From the cell containing the given text, extract its center point as [x, y] coordinate. 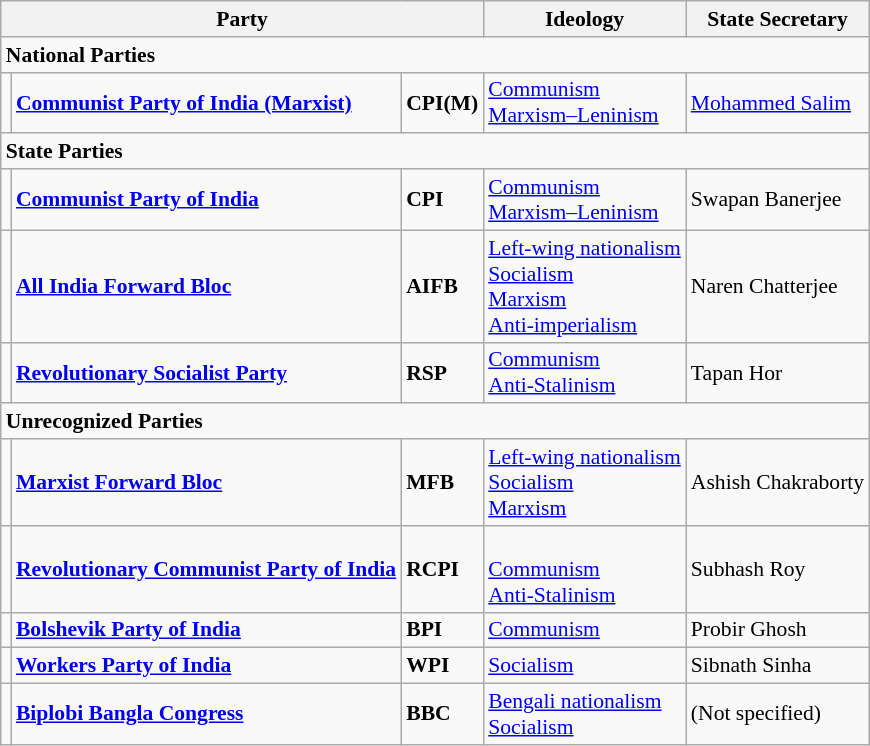
Unrecognized Parties [435, 422]
Bengali nationalismSocialism [584, 714]
Left-wing nationalismSocialismMarxismAnti-imperialism [584, 286]
All India Forward Bloc [206, 286]
Probir Ghosh [778, 630]
Left-wing nationalismSocialismMarxism [584, 482]
BBC [442, 714]
RCPI [442, 570]
Revolutionary Socialist Party [206, 372]
Sibnath Sinha [778, 666]
BPI [442, 630]
RSP [442, 372]
State Secretary [778, 19]
Swapan Banerjee [778, 200]
State Parties [435, 152]
(Not specified) [778, 714]
Revolutionary Communist Party of India [206, 570]
Mohammed Salim [778, 102]
Tapan Hor [778, 372]
MFB [442, 482]
Ideology [584, 19]
Communist Party of India (Marxist) [206, 102]
Marxist Forward Bloc [206, 482]
National Parties [435, 55]
Socialism [584, 666]
AIFB [442, 286]
Bolshevik Party of India [206, 630]
Subhash Roy [778, 570]
CPI [442, 200]
Communism [584, 630]
Workers Party of India [206, 666]
CPI(M) [442, 102]
Party [242, 19]
Naren Chatterjee [778, 286]
Ashish Chakraborty [778, 482]
Biplobi Bangla Congress [206, 714]
WPI [442, 666]
Communist Party of India [206, 200]
